Return the (X, Y) coordinate for the center point of the cell that contains the specified text.  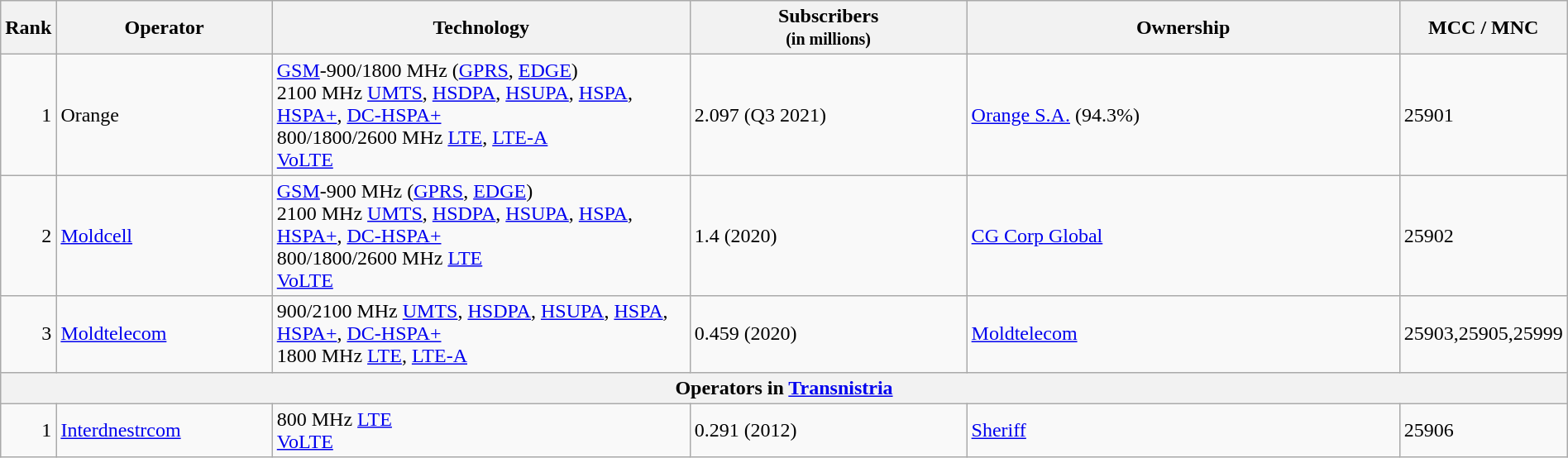
Moldcell (164, 236)
Operators in Transnistria (784, 388)
Subscribers(in millions) (829, 28)
GSM-900 MHz (GPRS, EDGE) 2100 MHz UMTS, HSDPA, HSUPA, HSPA, HSPA+, DC-HSPA+ 800/1800/2600 MHz LTE VoLTE (481, 236)
Ownership (1183, 28)
Orange (164, 115)
MCC / MNC (1484, 28)
25903,25905,25999 (1484, 334)
0.291 (2012) (829, 430)
Interdnestrcom (164, 430)
900/2100 MHz UMTS, HSDPA, HSUPA, HSPA, HSPA+, DC-HSPA+ 1800 MHz LTE, LTE-A (481, 334)
25902 (1484, 236)
3 (28, 334)
2.097 (Q3 2021) (829, 115)
Orange S.A. (94.3%) (1183, 115)
Rank (28, 28)
GSM-900/1800 MHz (GPRS, EDGE) 2100 MHz UMTS, HSDPA, HSUPA, HSPA, HSPA+, DC-HSPA+ 800/1800/2600 MHz LTE, LTE-AVoLTE (481, 115)
25901 (1484, 115)
Sheriff (1183, 430)
Technology (481, 28)
0.459 (2020) (829, 334)
Operator (164, 28)
25906 (1484, 430)
1.4 (2020) (829, 236)
800 MHz LTE VoLTE (481, 430)
2 (28, 236)
CG Corp Global (1183, 236)
